Search for the cell housing the specified text and yield its [X, Y] center coordinate. 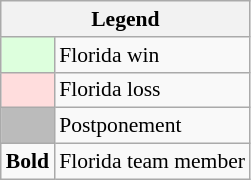
Florida loss [152, 90]
Florida team member [152, 162]
Florida win [152, 55]
Legend [126, 19]
Postponement [152, 126]
Bold [28, 162]
